Identify which cell holds the provided text, then report its [x, y] central coordinate. 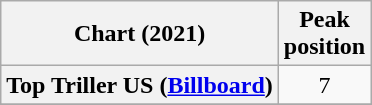
Peakposition [324, 34]
Top Triller US (Billboard) [140, 85]
7 [324, 85]
Chart (2021) [140, 34]
